For the text-containing cell, return its midpoint in [x, y] coordinate format. 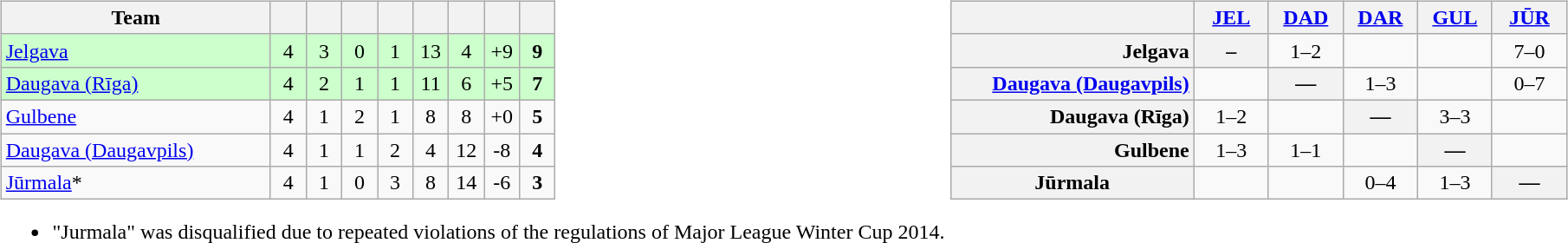
-6 [502, 183]
JEL [1231, 17]
+0 [502, 116]
7 [537, 83]
Jūrmala* [135, 183]
JŪR [1529, 17]
Team [135, 17]
0–4 [1380, 183]
14 [466, 183]
DAD [1306, 17]
DAR [1380, 17]
13 [431, 50]
+5 [502, 83]
GUL [1455, 17]
3–3 [1455, 116]
7–0 [1529, 50]
0–7 [1529, 83]
1–1 [1306, 150]
6 [466, 83]
11 [431, 83]
– [1231, 50]
12 [466, 150]
-8 [502, 150]
5 [537, 116]
9 [537, 50]
Jūrmala [1072, 183]
+9 [502, 50]
